Detect which cell encompasses the target text, then output its (X, Y) center coordinate. 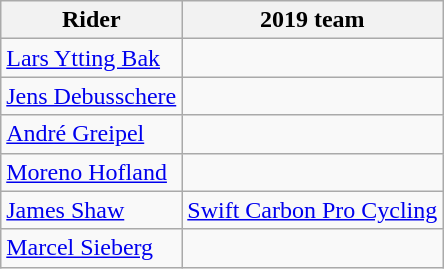
Swift Carbon Pro Cycling (312, 210)
Lars Ytting Bak (92, 58)
Rider (92, 20)
Moreno Hofland (92, 172)
Marcel Sieberg (92, 248)
André Greipel (92, 134)
James Shaw (92, 210)
2019 team (312, 20)
Jens Debusschere (92, 96)
